Find where the given text appears and provide that cell's center as (X, Y) coordinate. 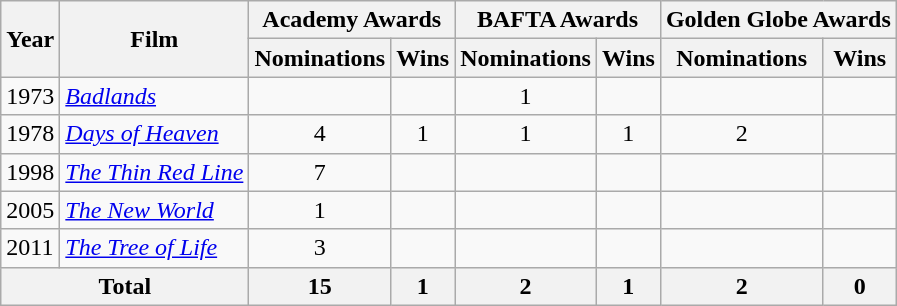
7 (320, 172)
The New World (154, 210)
Badlands (154, 96)
1998 (30, 172)
2011 (30, 248)
1978 (30, 134)
Golden Globe Awards (778, 20)
3 (320, 248)
The Thin Red Line (154, 172)
Total (125, 286)
Days of Heaven (154, 134)
15 (320, 286)
Academy Awards (352, 20)
2005 (30, 210)
4 (320, 134)
The Tree of Life (154, 248)
Film (154, 39)
0 (860, 286)
Year (30, 39)
BAFTA Awards (558, 20)
1973 (30, 96)
